Determine the (X, Y) coordinate at the center of the cell enclosing the given text.  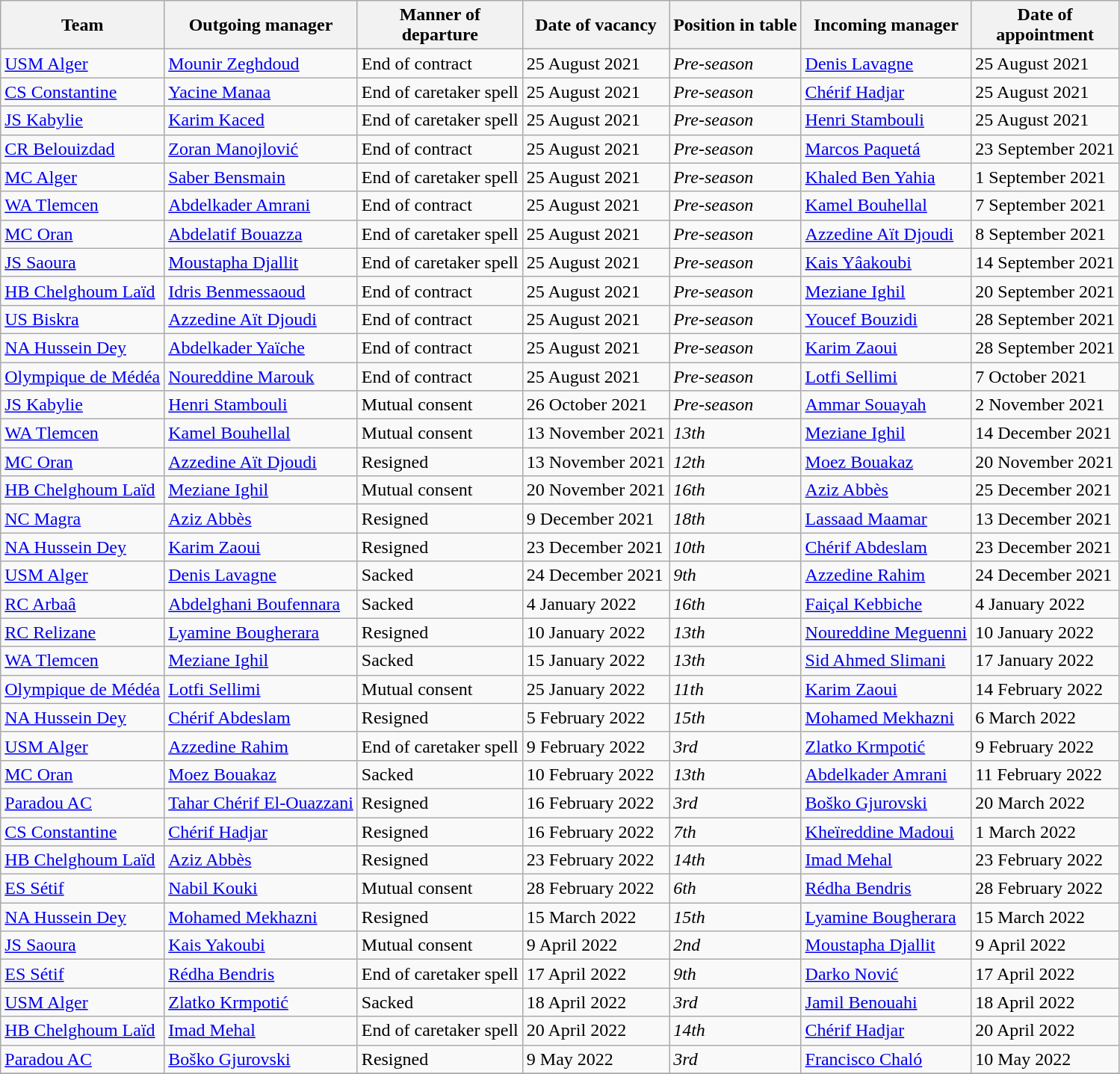
2 November 2021 (1045, 405)
10 February 2022 (595, 774)
RC Arbaâ (82, 604)
Saber Bensmain (262, 177)
MC Alger (82, 177)
Youcef Bouzidi (886, 319)
10 May 2022 (1045, 1059)
12th (735, 462)
Mounir Zeghdoud (262, 64)
Faiçal Kebbiche (886, 604)
1 March 2022 (1045, 832)
Francisco Chaló (886, 1059)
Tahar Chérif El-Ouazzani (262, 803)
7 October 2021 (1045, 376)
US Biskra (82, 319)
11th (735, 689)
7th (735, 832)
14 September 2021 (1045, 262)
2nd (735, 945)
25 January 2022 (595, 689)
Marcos Paquetá (886, 149)
Outgoing manager (262, 25)
Abdelatif Bouazza (262, 234)
Date of vacancy (595, 25)
14 February 2022 (1045, 689)
15 January 2022 (595, 661)
Karim Kaced (262, 120)
Sid Ahmed Slimani (886, 661)
Kais Yakoubi (262, 945)
Lassaad Maamar (886, 519)
Incoming manager (886, 25)
10th (735, 547)
25 December 2021 (1045, 490)
Yacine Manaa (262, 92)
Position in table (735, 25)
7 September 2021 (1045, 206)
Idris Benmessaoud (262, 291)
Jamil Benouahi (886, 1002)
Kheïreddine Madoui (886, 832)
Team (82, 25)
Noureddine Marouk (262, 376)
Khaled Ben Yahia (886, 177)
14 December 2021 (1045, 433)
Noureddine Meguenni (886, 632)
8 September 2021 (1045, 234)
Ammar Souayah (886, 405)
CR Belouizdad (82, 149)
Abdelghani Boufennara (262, 604)
5 February 2022 (595, 717)
9 May 2022 (595, 1059)
RC Relizane (82, 632)
NC Magra (82, 519)
9 December 2021 (595, 519)
1 September 2021 (1045, 177)
20 March 2022 (1045, 803)
18th (735, 519)
Nabil Kouki (262, 889)
11 February 2022 (1045, 774)
26 October 2021 (595, 405)
20 September 2021 (1045, 291)
Darko Nović (886, 974)
Manner ofdeparture (439, 25)
Kais Yâakoubi (886, 262)
Abdelkader Yaïche (262, 348)
Zoran Manojlović (262, 149)
6th (735, 889)
6 March 2022 (1045, 717)
23 September 2021 (1045, 149)
Date ofappointment (1045, 25)
17 January 2022 (1045, 661)
13 December 2021 (1045, 519)
